Return the (X, Y) coordinate for the center point of the cell that contains the specified text.  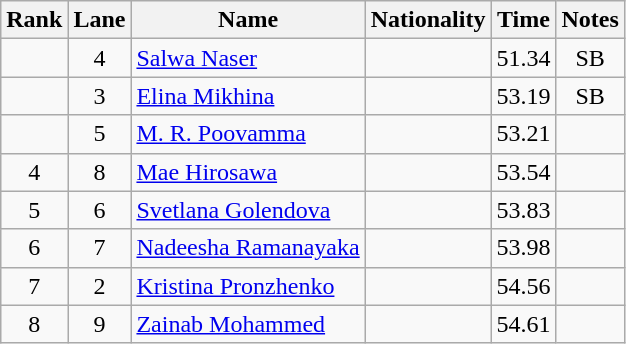
Salwa Naser (248, 58)
9 (100, 324)
Rank (34, 20)
Nationality (428, 20)
54.61 (524, 324)
Elina Mikhina (248, 96)
53.54 (524, 172)
53.21 (524, 134)
Nadeesha Ramanayaka (248, 248)
Kristina Pronzhenko (248, 286)
Svetlana Golendova (248, 210)
54.56 (524, 286)
M. R. Poovamma (248, 134)
Lane (100, 20)
Mae Hirosawa (248, 172)
Zainab Mohammed (248, 324)
2 (100, 286)
51.34 (524, 58)
53.98 (524, 248)
53.83 (524, 210)
Notes (590, 20)
53.19 (524, 96)
Name (248, 20)
Time (524, 20)
3 (100, 96)
